Determine the [x, y] coordinate at the center of the cell enclosing the given text.  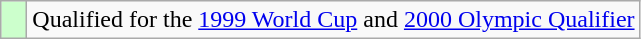
Qualified for the 1999 World Cup and 2000 Olympic Qualifier [334, 20]
